Determine the [X, Y] coordinate at the center of the cell enclosing the given text.  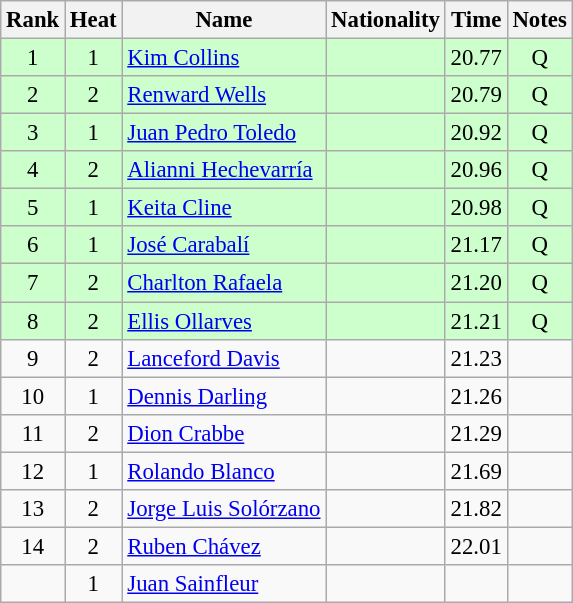
21.17 [476, 245]
Kim Collins [224, 58]
21.29 [476, 433]
Rank [33, 20]
9 [33, 358]
20.77 [476, 58]
Ruben Chávez [224, 546]
Keita Cline [224, 208]
8 [33, 321]
3 [33, 133]
20.92 [476, 133]
Renward Wells [224, 95]
5 [33, 208]
Jorge Luis Solórzano [224, 509]
6 [33, 245]
10 [33, 396]
20.98 [476, 208]
Notes [540, 20]
Ellis Ollarves [224, 321]
12 [33, 471]
Rolando Blanco [224, 471]
21.69 [476, 471]
14 [33, 546]
Dennis Darling [224, 396]
Dion Crabbe [224, 433]
4 [33, 170]
20.96 [476, 170]
11 [33, 433]
Charlton Rafaela [224, 283]
7 [33, 283]
21.21 [476, 321]
Name [224, 20]
Heat [94, 20]
Juan Pedro Toledo [224, 133]
21.82 [476, 509]
21.26 [476, 396]
Time [476, 20]
Lanceford Davis [224, 358]
20.79 [476, 95]
13 [33, 509]
21.20 [476, 283]
Alianni Hechevarría [224, 170]
Juan Sainfleur [224, 584]
21.23 [476, 358]
22.01 [476, 546]
José Carabalí [224, 245]
Nationality [386, 20]
